Find where the given text appears and provide that cell's center as (X, Y) coordinate. 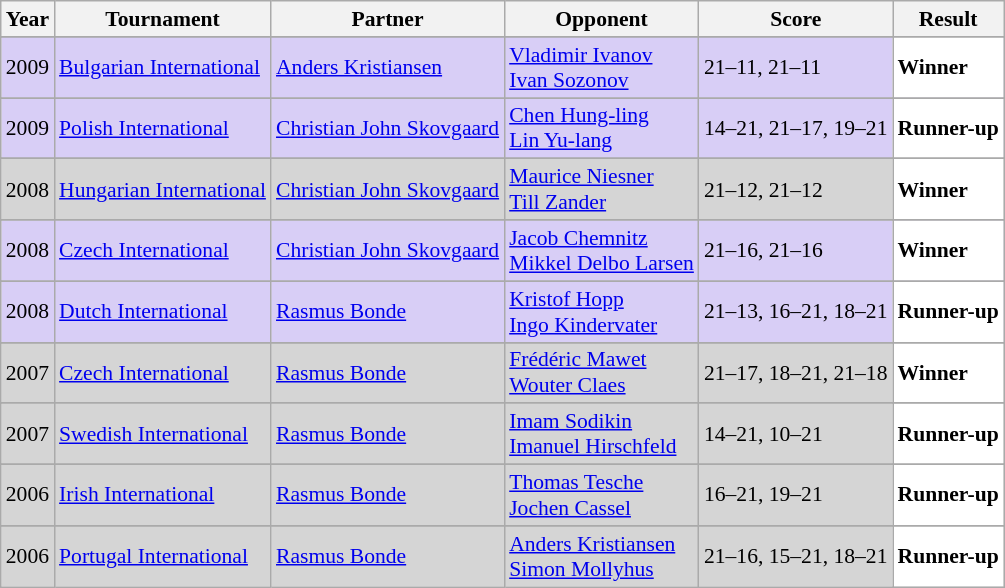
Score (796, 19)
Maurice Niesner Till Zander (602, 190)
Opponent (602, 19)
Bulgarian International (162, 68)
Dutch International (162, 312)
Result (948, 19)
Hungarian International (162, 190)
21–12, 21–12 (796, 190)
Swedish International (162, 434)
Jacob Chemnitz Mikkel Delbo Larsen (602, 250)
21–17, 18–21, 21–18 (796, 372)
Tournament (162, 19)
21–11, 21–11 (796, 68)
21–16, 21–16 (796, 250)
Thomas Tesche Jochen Cassel (602, 496)
Polish International (162, 128)
Frédéric Mawet Wouter Claes (602, 372)
21–13, 16–21, 18–21 (796, 312)
Vladimir Ivanov Ivan Sozonov (602, 68)
Irish International (162, 496)
Imam Sodikin Imanuel Hirschfeld (602, 434)
Portugal International (162, 556)
16–21, 19–21 (796, 496)
Kristof Hopp Ingo Kindervater (602, 312)
21–16, 15–21, 18–21 (796, 556)
14–21, 21–17, 19–21 (796, 128)
Anders Kristiansen (388, 68)
Chen Hung-ling Lin Yu-lang (602, 128)
Year (28, 19)
Anders Kristiansen Simon Mollyhus (602, 556)
Partner (388, 19)
14–21, 10–21 (796, 434)
